Provide the (X, Y) coordinate of the cell's center where the given text is located.  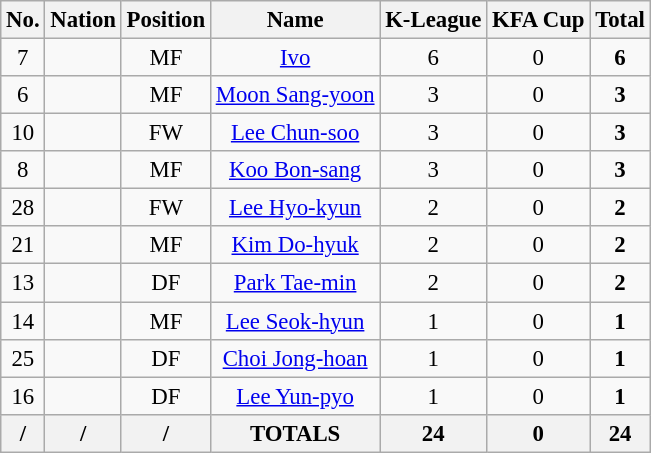
Lee Chun-soo (294, 133)
Lee Yun-pyo (294, 396)
Moon Sang-yoon (294, 95)
14 (23, 321)
16 (23, 396)
10 (23, 133)
Nation (83, 20)
Name (294, 20)
28 (23, 208)
Total (620, 20)
Ivo (294, 58)
Kim Do-hyuk (294, 245)
Lee Hyo-kyun (294, 208)
No. (23, 20)
TOTALS (294, 433)
Position (166, 20)
8 (23, 170)
21 (23, 245)
Lee Seok-hyun (294, 321)
7 (23, 58)
Koo Bon-sang (294, 170)
KFA Cup (538, 20)
25 (23, 358)
Choi Jong-hoan (294, 358)
Park Tae-min (294, 283)
K-League (434, 20)
13 (23, 283)
